Extract the [X, Y] coordinate from the center of the cell holding the provided text.  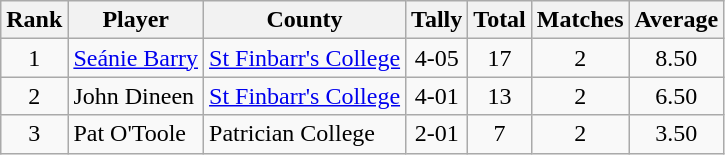
Seánie Barry [136, 58]
Matches [580, 20]
17 [500, 58]
Player [136, 20]
8.50 [676, 58]
Rank [34, 20]
3 [34, 134]
Tally [437, 20]
4-05 [437, 58]
4-01 [437, 96]
Patrician College [305, 134]
1 [34, 58]
Total [500, 20]
Average [676, 20]
3.50 [676, 134]
6.50 [676, 96]
County [305, 20]
7 [500, 134]
2-01 [437, 134]
13 [500, 96]
Pat O'Toole [136, 134]
John Dineen [136, 96]
